Extract the (X, Y) coordinate from the center of the cell holding the provided text.  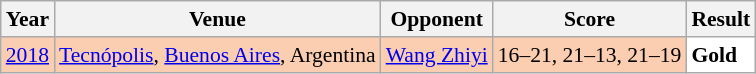
2018 (28, 55)
Gold (720, 55)
Opponent (437, 19)
Score (590, 19)
Year (28, 19)
Result (720, 19)
Tecnópolis, Buenos Aires, Argentina (218, 55)
Wang Zhiyi (437, 55)
16–21, 21–13, 21–19 (590, 55)
Venue (218, 19)
